Detect which cell encompasses the target text, then output its [x, y] center coordinate. 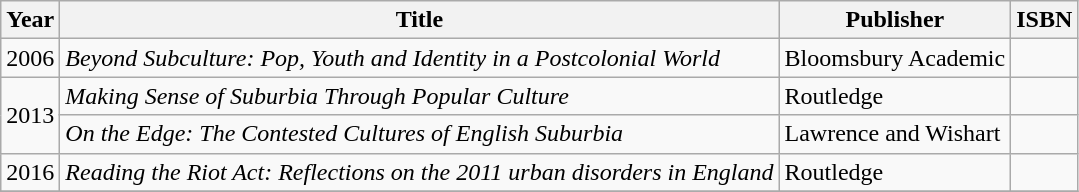
2016 [30, 172]
ISBN [1044, 20]
Reading the Riot Act: Reflections on the 2011 urban disorders in England [420, 172]
Year [30, 20]
Bloomsbury Academic [895, 58]
Lawrence and Wishart [895, 134]
2006 [30, 58]
Making Sense of Suburbia Through Popular Culture [420, 96]
Publisher [895, 20]
Title [420, 20]
On the Edge: The Contested Cultures of English Suburbia [420, 134]
2013 [30, 115]
Beyond Subculture: Pop, Youth and Identity in a Postcolonial World [420, 58]
